Detect which cell encompasses the target text, then output its [x, y] center coordinate. 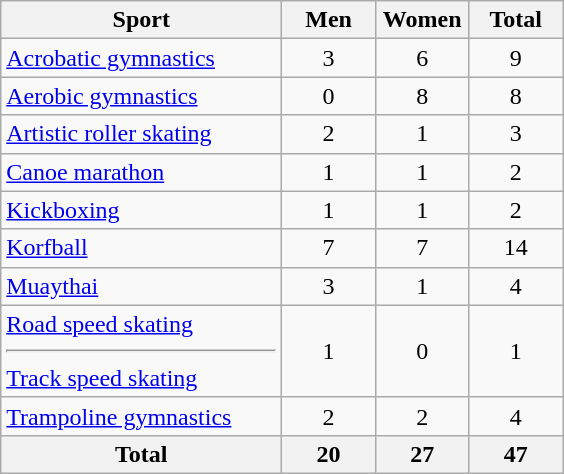
Artistic roller skating [142, 134]
Aerobic gymnastics [142, 96]
Acrobatic gymnastics [142, 58]
Sport [142, 20]
Trampoline gymnastics [142, 416]
9 [516, 58]
Canoe marathon [142, 172]
Korfball [142, 248]
20 [329, 454]
Road speed skatingTrack speed skating [142, 351]
14 [516, 248]
Kickboxing [142, 210]
Muaythai [142, 286]
6 [422, 58]
47 [516, 454]
Men [329, 20]
Women [422, 20]
27 [422, 454]
